Return the [X, Y] coordinate for the center point of the cell that contains the specified text.  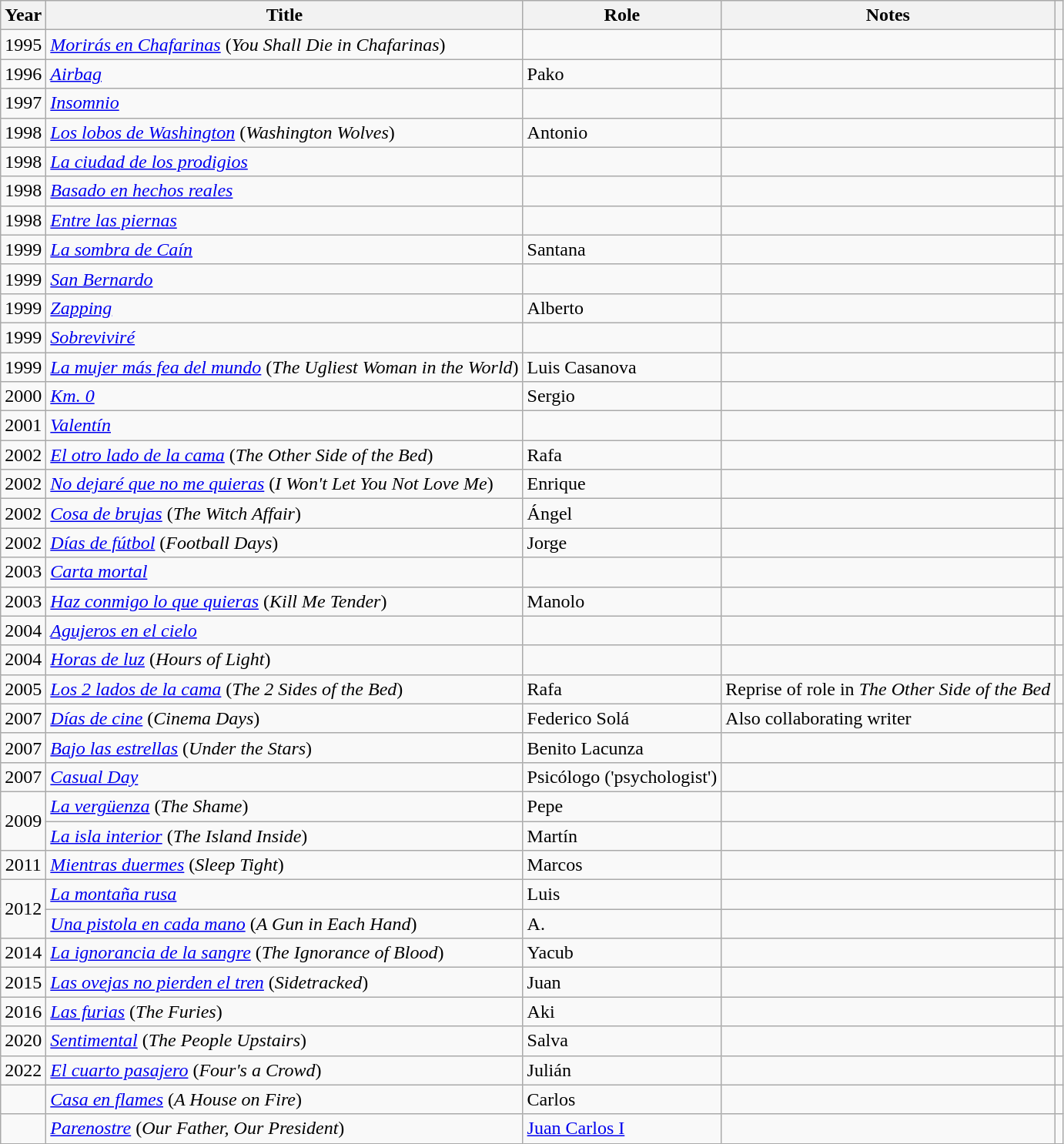
Valentín [285, 426]
Psicólogo ('psychologist') [622, 777]
Casa en flames (A House on Fire) [285, 1099]
Yacub [622, 953]
Airbag [285, 74]
1996 [23, 74]
2001 [23, 426]
Una pistola en cada mano (A Gun in Each Hand) [285, 924]
Luis Casanova [622, 367]
Enrique [622, 484]
1997 [23, 103]
Martín [622, 835]
Las furias (The Furies) [285, 1012]
2016 [23, 1012]
Notes [888, 15]
El otro lado de la cama (The Other Side of the Bed) [285, 455]
Los 2 lados de la cama (The 2 Sides of the Bed) [285, 689]
La mujer más fea del mundo (The Ugliest Woman in the World) [285, 367]
No dejaré que no me quieras (I Won't Let You Not Love Me) [285, 484]
Insomnio [285, 103]
Las ovejas no pierden el tren (Sidetracked) [285, 982]
Parenostre (Our Father, Our President) [285, 1129]
Luis [622, 895]
Year [23, 15]
Santana [622, 249]
2011 [23, 865]
La isla interior (The Island Inside) [285, 835]
Alberto [622, 308]
Ángel [622, 513]
Reprise of role in The Other Side of the Bed [888, 689]
Horas de luz (Hours of Light) [285, 660]
Jorge [622, 543]
Antonio [622, 132]
2009 [23, 821]
Carta mortal [285, 572]
La vergüenza (The Shame) [285, 806]
2015 [23, 982]
Días de fútbol (Football Days) [285, 543]
2000 [23, 396]
Días de cine (Cinema Days) [285, 718]
Aki [622, 1012]
Morirás en Chafarinas (You Shall Die in Chafarinas) [285, 45]
2005 [23, 689]
Agujeros en el cielo [285, 631]
Marcos [622, 865]
Juan Carlos I [622, 1129]
Juan [622, 982]
2014 [23, 953]
Bajo las estrellas (Under the Stars) [285, 748]
Los lobos de Washington (Washington Wolves) [285, 132]
Benito Lacunza [622, 748]
Federico Solá [622, 718]
Sergio [622, 396]
La ciudad de los prodigios [285, 162]
Title [285, 15]
Pako [622, 74]
2022 [23, 1070]
Casual Day [285, 777]
Zapping [285, 308]
Sentimental (The People Upstairs) [285, 1041]
Cosa de brujas (The Witch Affair) [285, 513]
A. [622, 924]
Mientras duermes (Sleep Tight) [285, 865]
Role [622, 15]
Entre las piernas [285, 220]
Km. 0 [285, 396]
Sobreviviré [285, 337]
Also collaborating writer [888, 718]
Haz conmigo lo que quieras (Kill Me Tender) [285, 601]
La ignorancia de la sangre (The Ignorance of Blood) [285, 953]
1995 [23, 45]
Julián [622, 1070]
Salva [622, 1041]
La sombra de Caín [285, 249]
La montaña rusa [285, 895]
2012 [23, 909]
Basado en hechos reales [285, 191]
2020 [23, 1041]
Pepe [622, 806]
San Bernardo [285, 279]
El cuarto pasajero (Four's a Crowd) [285, 1070]
Manolo [622, 601]
Carlos [622, 1099]
